Identify which cell holds the provided text, then report its [x, y] central coordinate. 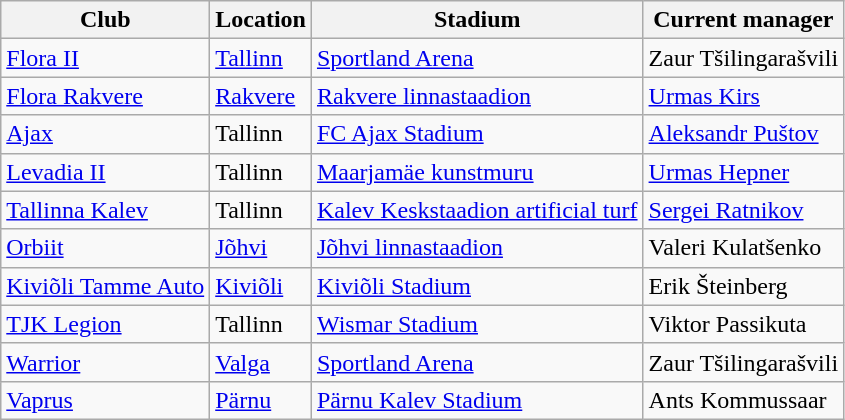
Ajax [106, 134]
Location [261, 20]
Flora Rakvere [106, 96]
Rakvere linnastaadion [477, 96]
Vaprus [106, 400]
FC Ajax Stadium [477, 134]
Valga [261, 362]
TJK Legion [106, 324]
Sergei Ratnikov [744, 210]
Tallinna Kalev [106, 210]
Urmas Kirs [744, 96]
Kiviõli Tamme Auto [106, 286]
Flora II [106, 58]
Pärnu Kalev Stadium [477, 400]
Jõhvi linnastaadion [477, 248]
Valeri Kulatšenko [744, 248]
Club [106, 20]
Levadia II [106, 172]
Kalev Keskstaadion artificial turf [477, 210]
Warrior [106, 362]
Wismar Stadium [477, 324]
Stadium [477, 20]
Pärnu [261, 400]
Erik Šteinberg [744, 286]
Current manager [744, 20]
Aleksandr Puštov [744, 134]
Orbiit [106, 248]
Kiviõli Stadium [477, 286]
Kiviõli [261, 286]
Jõhvi [261, 248]
Viktor Passikuta [744, 324]
Rakvere [261, 96]
Urmas Hepner [744, 172]
Maarjamäe kunstmuru [477, 172]
Ants Kommussaar [744, 400]
